Output the [X, Y] coordinate of the center of the cell containing the given text.  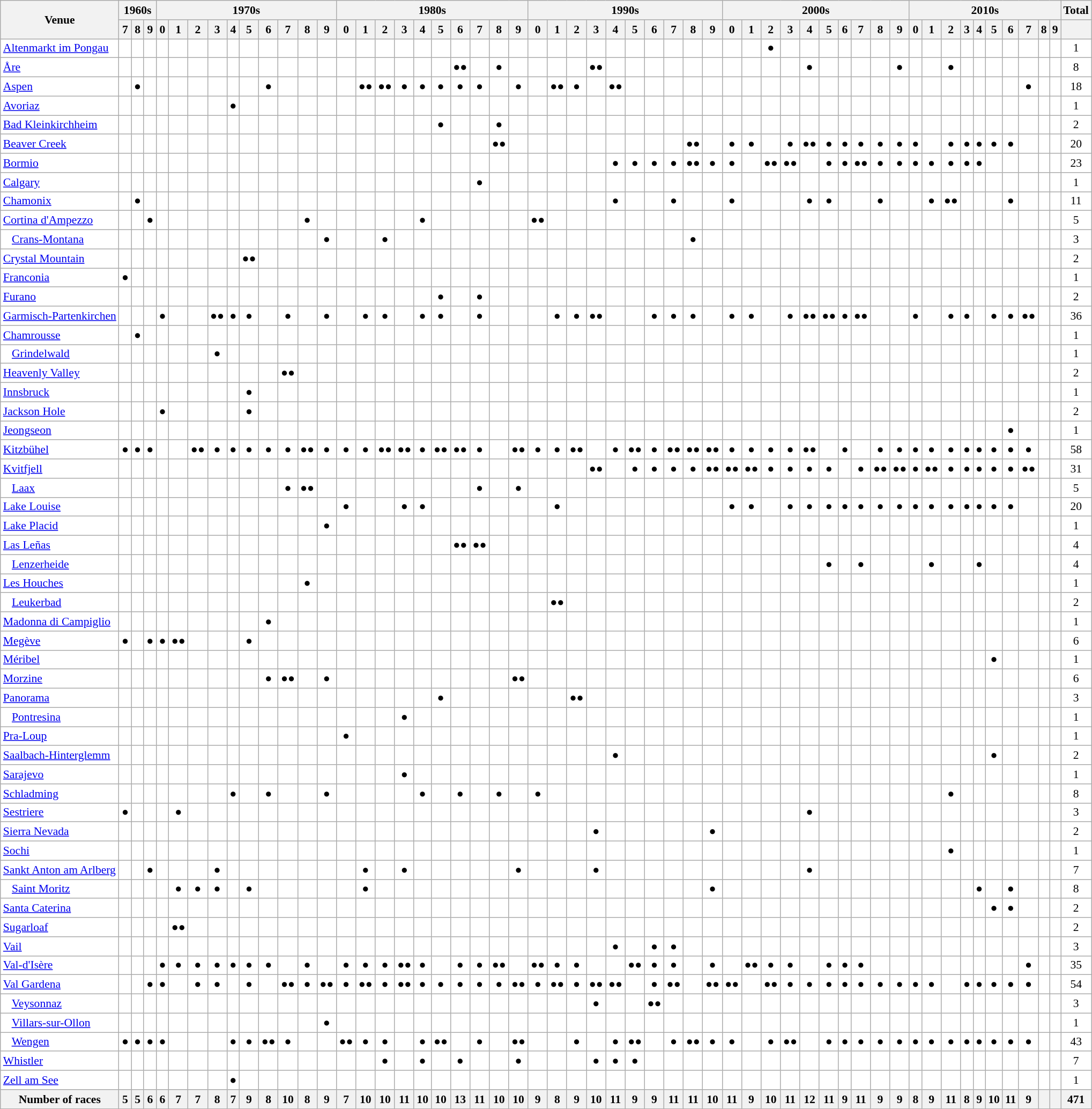
Calgary [60, 182]
Bormio [60, 163]
18 [1076, 87]
Aspen [60, 87]
58 [1076, 450]
Laax [60, 488]
Santa Caterina [60, 908]
31 [1076, 469]
Kvitfjell [60, 469]
Méribel [60, 660]
Avoriaz [60, 106]
Sierra Nevada [60, 832]
Lake Placid [60, 526]
Madonna di Campiglio [60, 622]
Number of races [60, 1099]
Zell am See [60, 1080]
Veysonnaz [60, 1004]
471 [1076, 1099]
Pontresina [60, 717]
Val-d'Isère [60, 965]
Lake Louise [60, 507]
Bad Kleinkirchheim [60, 125]
Vail [60, 947]
Las Leñas [60, 545]
23 [1076, 163]
Lenzerheide [60, 564]
Whistler [60, 1061]
Furano [60, 297]
1970s [246, 10]
Åre [60, 68]
Saint Moritz [60, 889]
Villars-sur-Ollon [60, 1023]
1960s [138, 10]
Crystal Mountain [60, 258]
Altenmarkt im Pongau [60, 48]
Sankt Anton am Arlberg [60, 870]
Sugarloaf [60, 927]
Cortina d'Ampezzo [60, 220]
1980s [432, 10]
Val Gardena [60, 985]
12 [809, 1099]
13 [460, 1099]
Chamrousse [60, 335]
1990s [625, 10]
Innsbruck [60, 393]
Sestriere [60, 812]
Franconia [60, 278]
Wengen [60, 1042]
Heavenly Valley [60, 373]
Kitzbühel [60, 450]
Jackson Hole [60, 411]
Total [1076, 10]
Chamonix [60, 201]
Sarajevo [60, 774]
Garmisch-Partenkirchen [60, 316]
2000s [816, 10]
Megève [60, 641]
43 [1076, 1042]
Panorama [60, 698]
35 [1076, 965]
Morzine [60, 679]
54 [1076, 985]
Les Houches [60, 583]
Schladming [60, 794]
Venue [60, 19]
Pra-Loup [60, 736]
Jeongseon [60, 431]
2010s [985, 10]
Sochi [60, 851]
Saalbach-Hinterglemm [60, 756]
Grindelwald [60, 354]
Beaver Creek [60, 144]
Crans-Montana [60, 240]
Leukerbad [60, 603]
36 [1076, 316]
